Extract the (x, y) coordinate from the center of the cell holding the provided text.  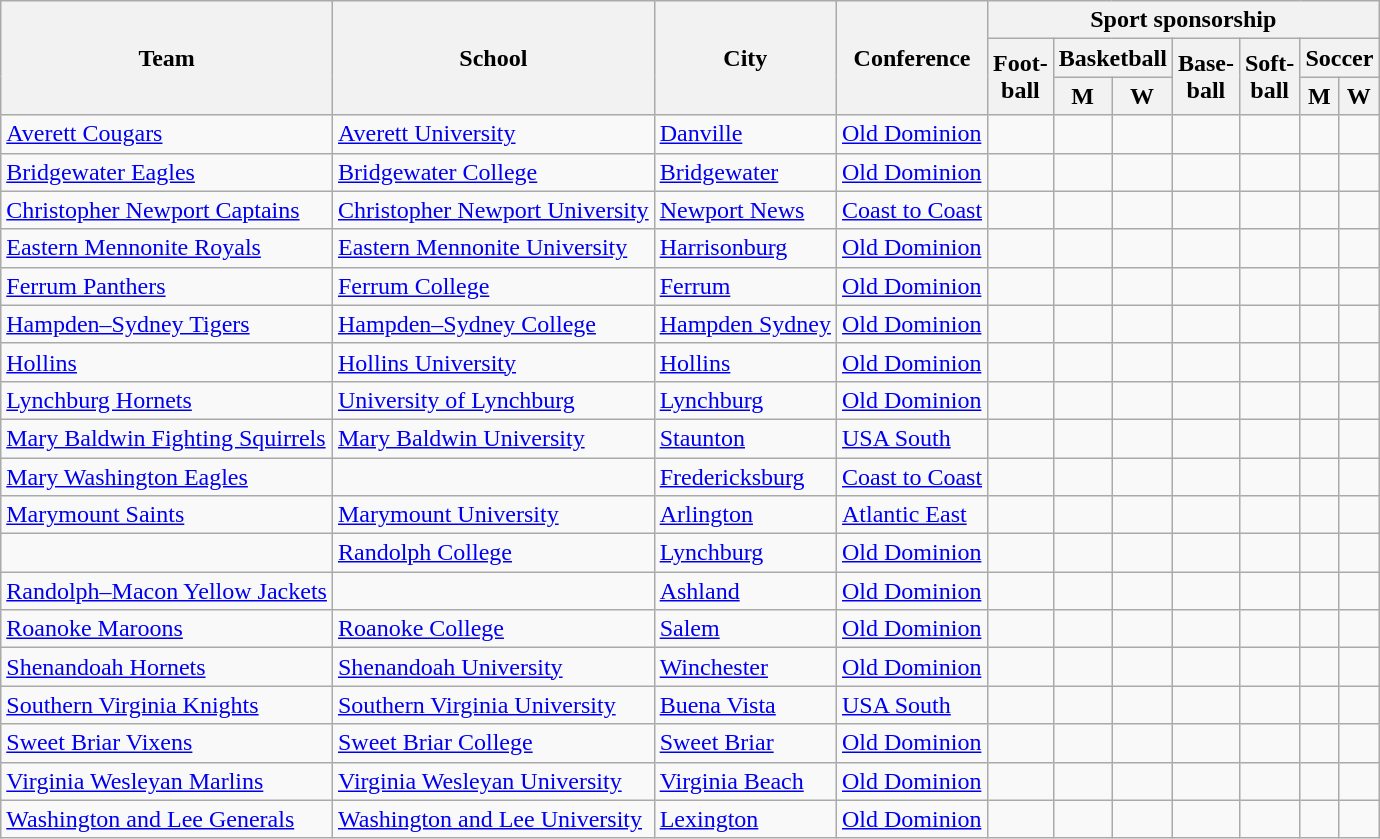
Soccer (1340, 58)
Eastern Mennonite University (493, 248)
Basketball (1112, 58)
Bridgewater College (493, 172)
Winchester (745, 667)
Hampden–Sydney College (493, 324)
Averett Cougars (167, 134)
Arlington (745, 515)
Randolph College (493, 553)
Sweet Briar (745, 743)
Salem (745, 629)
Bridgewater (745, 172)
Sweet Briar Vixens (167, 743)
Shenandoah University (493, 667)
Washington and Lee Generals (167, 819)
Mary Washington Eagles (167, 477)
Marymount Saints (167, 515)
University of Lynchburg (493, 400)
Shenandoah Hornets (167, 667)
Lynchburg Hornets (167, 400)
Atlantic East (912, 515)
Virginia Wesleyan University (493, 781)
Mary Baldwin University (493, 438)
Christopher Newport Captains (167, 210)
Conference (912, 58)
Ashland (745, 591)
Randolph–Macon Yellow Jackets (167, 591)
Danville (745, 134)
Base-ball (1206, 77)
Soft-ball (1269, 77)
Ferrum (745, 286)
City (745, 58)
Harrisonburg (745, 248)
Roanoke College (493, 629)
Fredericksburg (745, 477)
Bridgewater Eagles (167, 172)
Hollins University (493, 362)
Marymount University (493, 515)
Ferrum College (493, 286)
Virginia Beach (745, 781)
Eastern Mennonite Royals (167, 248)
Hampden–Sydney Tigers (167, 324)
Roanoke Maroons (167, 629)
Mary Baldwin Fighting Squirrels (167, 438)
Sweet Briar College (493, 743)
Buena Vista (745, 705)
Southern Virginia University (493, 705)
Foot-ball (1021, 77)
Staunton (745, 438)
Lexington (745, 819)
Washington and Lee University (493, 819)
Averett University (493, 134)
Ferrum Panthers (167, 286)
Virginia Wesleyan Marlins (167, 781)
Team (167, 58)
Christopher Newport University (493, 210)
Newport News (745, 210)
Sport sponsorship (1184, 20)
School (493, 58)
Hampden Sydney (745, 324)
Southern Virginia Knights (167, 705)
